Determine the (x, y) coordinate at the center of the cell enclosing the given text.  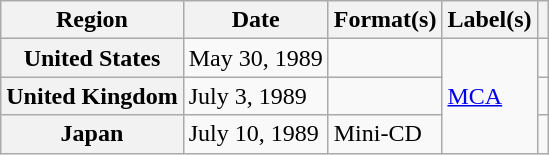
Label(s) (490, 20)
May 30, 1989 (256, 58)
Japan (92, 134)
MCA (490, 96)
July 3, 1989 (256, 96)
Format(s) (385, 20)
United Kingdom (92, 96)
Date (256, 20)
United States (92, 58)
Region (92, 20)
Mini-CD (385, 134)
July 10, 1989 (256, 134)
